Scan for the cell matching the given text and deliver its (X, Y) coordinate at center. 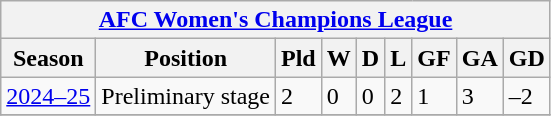
GF (434, 58)
Preliminary stage (186, 96)
D (370, 58)
Season (48, 58)
GA (480, 58)
L (398, 58)
AFC Women's Champions League (276, 20)
3 (480, 96)
Pld (299, 58)
W (338, 58)
1 (434, 96)
2024–25 (48, 96)
GD (526, 58)
Position (186, 58)
–2 (526, 96)
